Identify which cell holds the provided text, then report its (x, y) central coordinate. 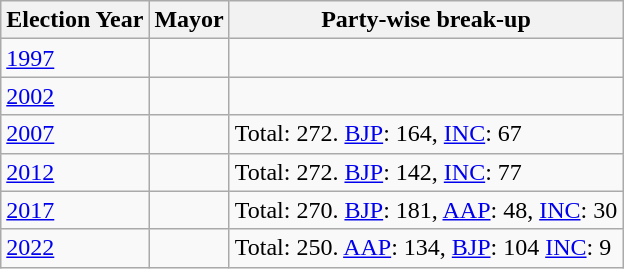
Mayor (189, 20)
Total: 272. BJP: 164, INC: 67 (426, 134)
Election Year (75, 20)
Total: 272. BJP: 142, INC: 77 (426, 172)
2002 (75, 96)
1997 (75, 58)
2017 (75, 210)
Party-wise break-up (426, 20)
2007 (75, 134)
Total: 250. AAP: 134, BJP: 104 INC: 9 (426, 248)
2012 (75, 172)
Total: 270. BJP: 181, AAP: 48, INC: 30 (426, 210)
2022 (75, 248)
